Scan for the cell matching the given text and deliver its [x, y] coordinate at center. 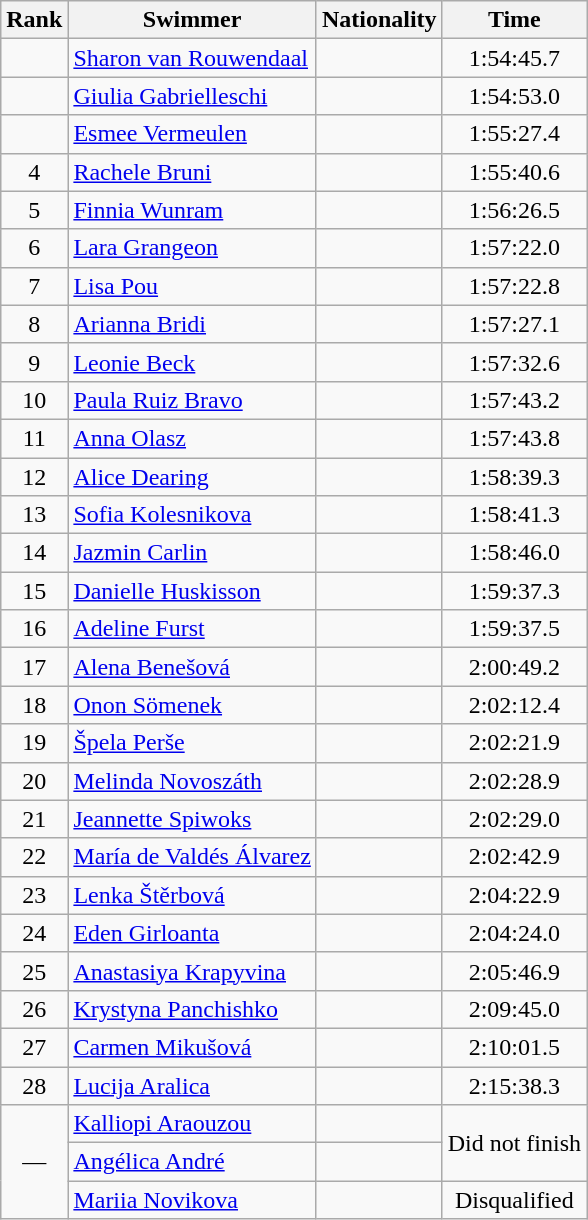
Finnia Wunram [192, 210]
11 [34, 438]
2:05:46.9 [514, 971]
Špela Perše [192, 743]
1:58:39.3 [514, 477]
Esmee Vermeulen [192, 134]
8 [34, 324]
Anna Olasz [192, 438]
Leonie Beck [192, 362]
Adeline Furst [192, 629]
18 [34, 705]
25 [34, 971]
6 [34, 248]
Lenka Štěrbová [192, 895]
1:57:27.1 [514, 324]
20 [34, 781]
Arianna Bridi [192, 324]
Anastasiya Krapyvina [192, 971]
Lucija Aralica [192, 1085]
Jazmin Carlin [192, 553]
1:54:53.0 [514, 96]
21 [34, 819]
17 [34, 667]
2:02:21.9 [514, 743]
1:59:37.5 [514, 629]
13 [34, 515]
2:00:49.2 [514, 667]
2:09:45.0 [514, 1009]
Eden Girloanta [192, 933]
Alena Benešová [192, 667]
1:59:37.3 [514, 591]
Giulia Gabrielleschi [192, 96]
Swimmer [192, 20]
María de Valdés Álvarez [192, 857]
Onon Sömenek [192, 705]
Melinda Novoszáth [192, 781]
Paula Ruiz Bravo [192, 400]
Disqualified [514, 1200]
24 [34, 933]
Carmen Mikušová [192, 1047]
1:57:22.0 [514, 248]
1:54:45.7 [514, 58]
10 [34, 400]
2:15:38.3 [514, 1085]
1:57:32.6 [514, 362]
1:55:27.4 [514, 134]
Sharon van Rouwendaal [192, 58]
1:56:26.5 [514, 210]
15 [34, 591]
14 [34, 553]
4 [34, 172]
1:57:22.8 [514, 286]
1:57:43.8 [514, 438]
Nationality [379, 20]
2:02:12.4 [514, 705]
Time [514, 20]
23 [34, 895]
2:02:28.9 [514, 781]
Alice Dearing [192, 477]
7 [34, 286]
2:02:42.9 [514, 857]
Krystyna Panchishko [192, 1009]
Mariia Novikova [192, 1200]
1:58:46.0 [514, 553]
1:58:41.3 [514, 515]
16 [34, 629]
Lisa Pou [192, 286]
2:04:22.9 [514, 895]
Did not finish [514, 1143]
28 [34, 1085]
27 [34, 1047]
Sofia Kolesnikova [192, 515]
5 [34, 210]
— [34, 1162]
2:02:29.0 [514, 819]
9 [34, 362]
Rank [34, 20]
12 [34, 477]
19 [34, 743]
Rachele Bruni [192, 172]
26 [34, 1009]
Jeannette Spiwoks [192, 819]
Kalliopi Araouzou [192, 1124]
2:04:24.0 [514, 933]
22 [34, 857]
Angélica André [192, 1162]
2:10:01.5 [514, 1047]
1:55:40.6 [514, 172]
Danielle Huskisson [192, 591]
Lara Grangeon [192, 248]
1:57:43.2 [514, 400]
